Search for the cell housing the specified text and yield its (x, y) center coordinate. 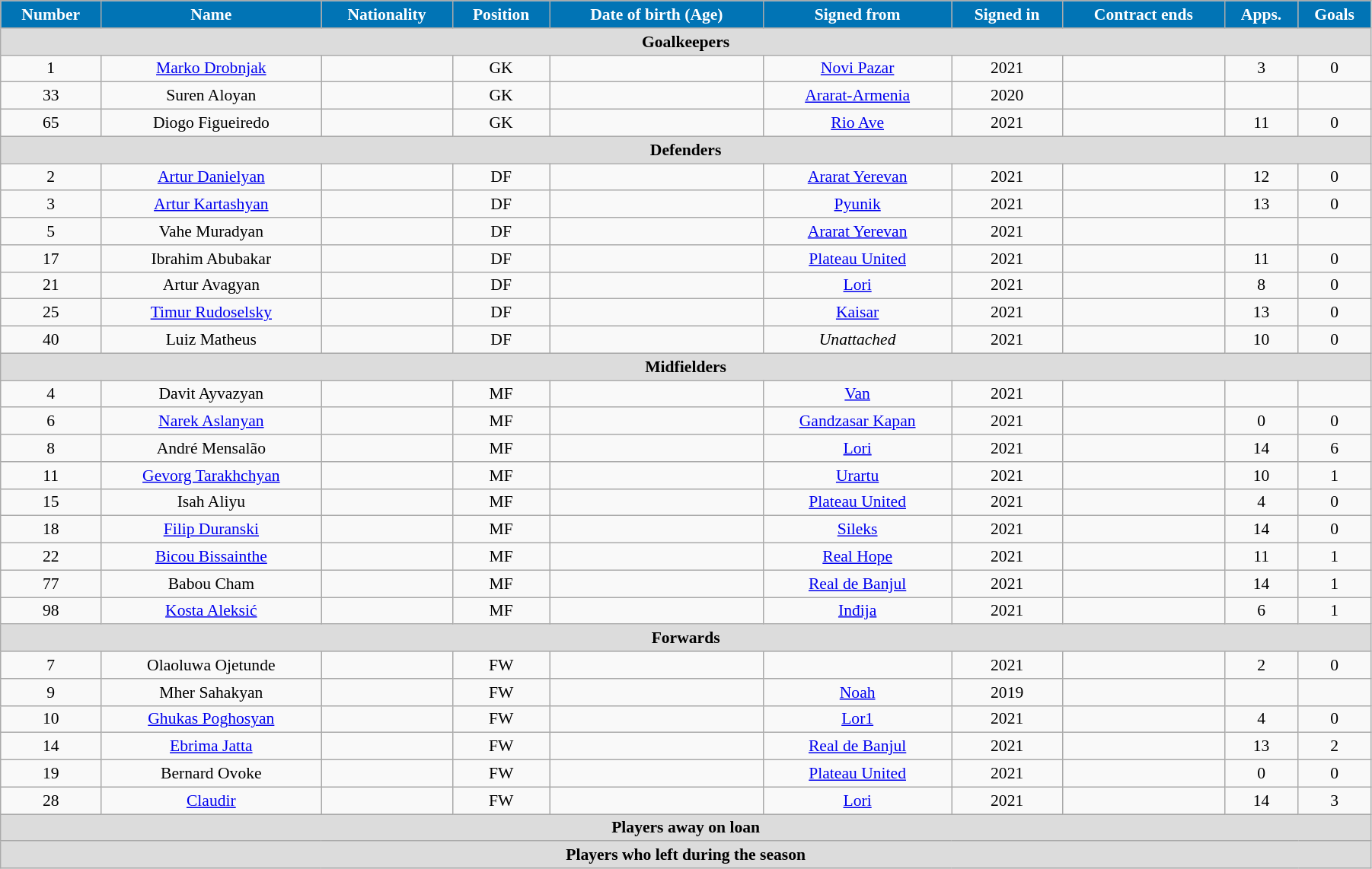
Number (51, 14)
Signed in (1007, 14)
Novi Pazar (857, 68)
Artur Kartashyan (212, 205)
Rio Ave (857, 123)
Timur Rudoselsky (212, 313)
Diogo Figueiredo (212, 123)
7 (51, 665)
Inđija (857, 611)
12 (1261, 177)
Narek Aslanyan (212, 422)
18 (51, 530)
22 (51, 557)
Lor1 (857, 719)
Isah Aliyu (212, 502)
Date of birth (Age) (656, 14)
Ibrahim Abubakar (212, 259)
Players away on loan (686, 828)
Sileks (857, 530)
28 (51, 801)
19 (51, 774)
Urartu (857, 476)
Claudir (212, 801)
Goals (1335, 14)
Vahe Muradyan (212, 231)
Babou Cham (212, 584)
Artur Avagyan (212, 285)
Ararat-Armenia (857, 96)
Van (857, 394)
Signed from (857, 14)
Gandzasar Kapan (857, 422)
25 (51, 313)
40 (51, 340)
2019 (1007, 692)
Olaoluwa Ojetunde (212, 665)
15 (51, 502)
Bicou Bissainthe (212, 557)
Contract ends (1144, 14)
9 (51, 692)
Midfielders (686, 367)
Pyunik (857, 205)
Kaisar (857, 313)
Position (501, 14)
Bernard Ovoke (212, 774)
Goalkeepers (686, 42)
Artur Danielyan (212, 177)
Suren Aloyan (212, 96)
Mher Sahakyan (212, 692)
Nationality (387, 14)
65 (51, 123)
Real Hope (857, 557)
Gevorg Tarakhchyan (212, 476)
Ebrima Jatta (212, 746)
Ghukas Poghosyan (212, 719)
Unattached (857, 340)
Luiz Matheus (212, 340)
Forwards (686, 638)
Apps. (1261, 14)
André Mensalão (212, 448)
Defenders (686, 150)
Davit Ayvazyan (212, 394)
5 (51, 231)
Filip Duranski (212, 530)
17 (51, 259)
77 (51, 584)
21 (51, 285)
33 (51, 96)
Noah (857, 692)
98 (51, 611)
Players who left during the season (686, 855)
Marko Drobnjak (212, 68)
2020 (1007, 96)
Name (212, 14)
Kosta Aleksić (212, 611)
